Pinpoint the cell where the given text exists, returning its (x, y) midpoint coordinate. 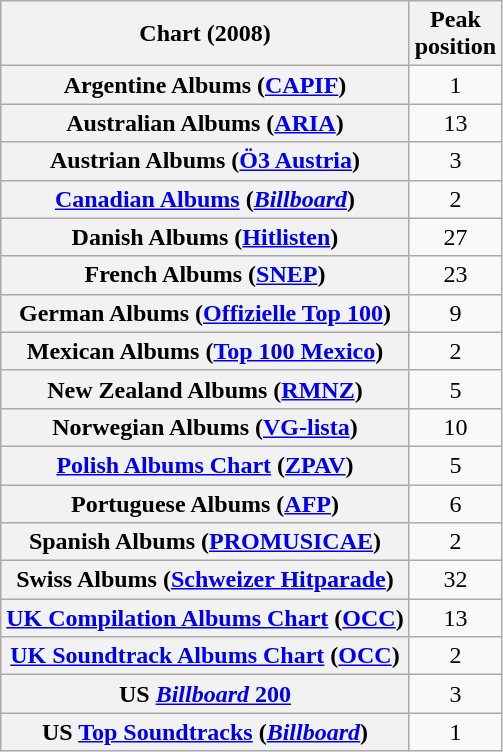
Norwegian Albums (VG-lista) (205, 427)
Canadian Albums (Billboard) (205, 199)
Australian Albums (ARIA) (205, 123)
French Albums (SNEP) (205, 275)
US Billboard 200 (205, 694)
10 (455, 427)
Spanish Albums (PROMUSICAE) (205, 542)
Austrian Albums (Ö3 Austria) (205, 161)
Danish Albums (Hitlisten) (205, 237)
23 (455, 275)
Argentine Albums (CAPIF) (205, 85)
US Top Soundtracks (Billboard) (205, 732)
Portuguese Albums (AFP) (205, 503)
Chart (2008) (205, 34)
Peakposition (455, 34)
UK Soundtrack Albums Chart (OCC) (205, 656)
UK Compilation Albums Chart (OCC) (205, 618)
9 (455, 313)
Mexican Albums (Top 100 Mexico) (205, 351)
32 (455, 580)
New Zealand Albums (RMNZ) (205, 389)
German Albums (Offizielle Top 100) (205, 313)
Polish Albums Chart (ZPAV) (205, 465)
6 (455, 503)
Swiss Albums (Schweizer Hitparade) (205, 580)
27 (455, 237)
